Capture the cell that displays the provided text and extract its [x, y] central coordinate. 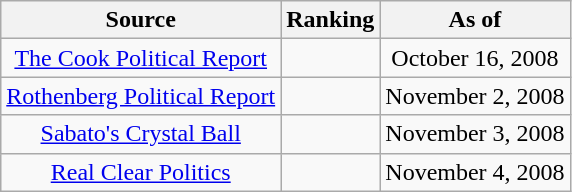
Rothenberg Political Report [141, 96]
November 3, 2008 [475, 134]
November 4, 2008 [475, 172]
As of [475, 20]
Ranking [330, 20]
Source [141, 20]
October 16, 2008 [475, 58]
The Cook Political Report [141, 58]
Sabato's Crystal Ball [141, 134]
November 2, 2008 [475, 96]
Real Clear Politics [141, 172]
